Detect which cell encompasses the target text, then output its (X, Y) center coordinate. 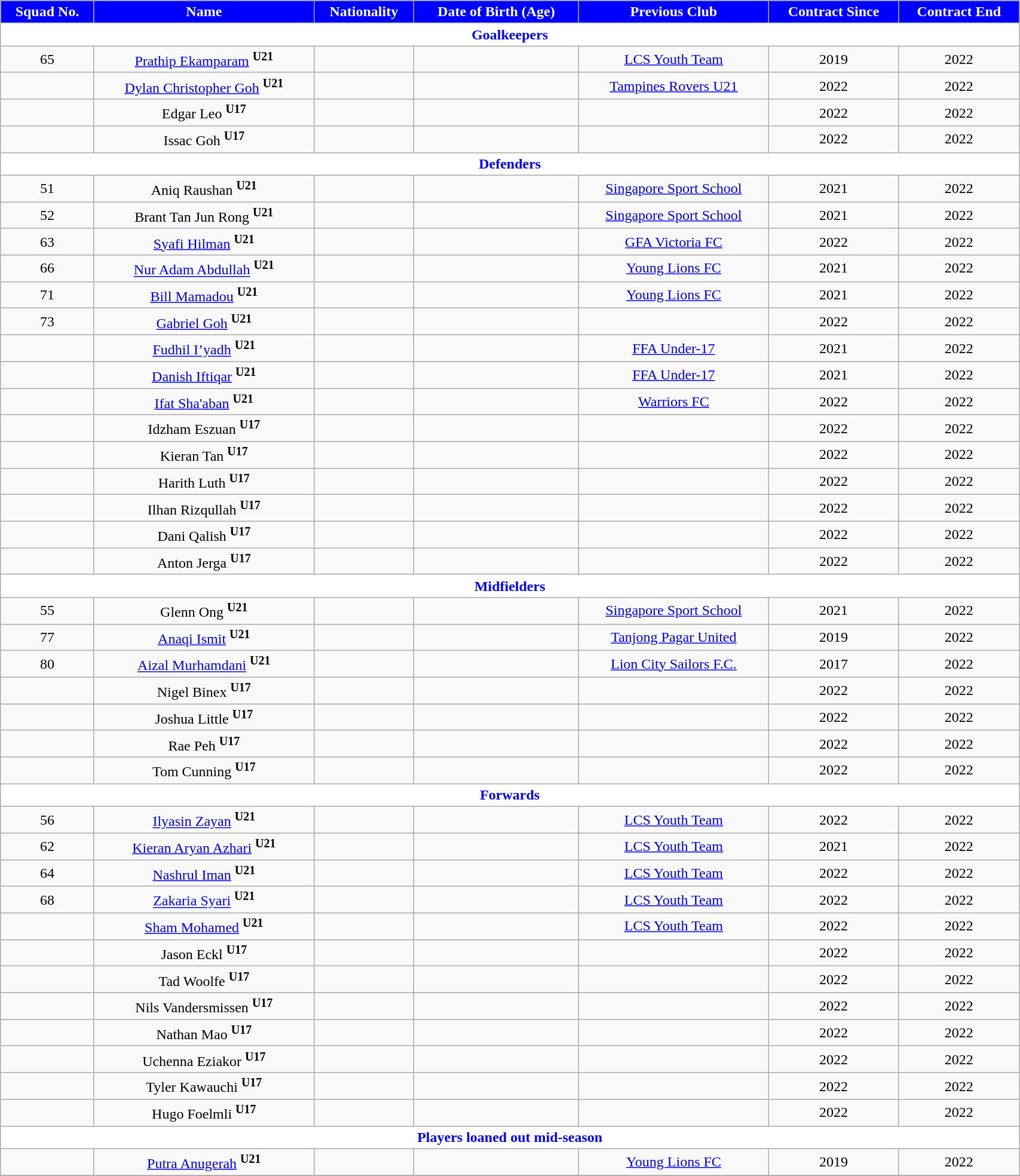
Ilhan Rizqullah U17 (204, 508)
Midfielders (510, 586)
Bill Mamadou U21 (204, 295)
Danish Iftiqar U21 (204, 375)
Tom Cunning U17 (204, 771)
Forwards (510, 795)
Putra Anugerah U21 (204, 1162)
Aizal Murhamdani U21 (204, 664)
Anaqi Ismit U21 (204, 637)
Ilyasin Zayan U21 (204, 820)
Tanjong Pagar United (673, 637)
71 (48, 295)
77 (48, 637)
Tad Woolfe U17 (204, 980)
64 (48, 874)
Nationality (363, 12)
Nathan Mao U17 (204, 1033)
Issac Goh U17 (204, 140)
Anton Jerga U17 (204, 562)
73 (48, 321)
Fudhil I’yadh U21 (204, 348)
Uchenna Eziakor U17 (204, 1059)
Tampines Rovers U21 (673, 86)
Sham Mohamed U21 (204, 926)
Prathip Ekamparam U21 (204, 60)
Goalkeepers (510, 35)
Nigel Binex U17 (204, 691)
Dylan Christopher Goh U21 (204, 86)
Nur Adam Abdullah U21 (204, 269)
65 (48, 60)
Lion City Sailors F.C. (673, 664)
Joshua Little U17 (204, 717)
68 (48, 900)
2017 (834, 664)
Syafi Hilman U21 (204, 241)
Date of Birth (Age) (496, 12)
Gabriel Goh U21 (204, 321)
Nashrul Iman U21 (204, 874)
Kieran Tan U17 (204, 455)
55 (48, 611)
63 (48, 241)
Previous Club (673, 12)
Edgar Leo U17 (204, 112)
80 (48, 664)
Warriors FC (673, 402)
Nils Vandersmissen U17 (204, 1006)
62 (48, 846)
GFA Victoria FC (673, 241)
Ifat Sha'aban U21 (204, 402)
Contract End (959, 12)
Glenn Ong U21 (204, 611)
Defenders (510, 164)
Players loaned out mid-season (510, 1137)
Aniq Raushan U21 (204, 189)
66 (48, 269)
Zakaria Syari U21 (204, 900)
Rae Peh U17 (204, 743)
52 (48, 215)
Harith Luth U17 (204, 482)
Hugo Foelmli U17 (204, 1113)
56 (48, 820)
Kieran Aryan Azhari U21 (204, 846)
Contract Since (834, 12)
Tyler Kawauchi U17 (204, 1086)
Brant Tan Jun Rong U21 (204, 215)
Jason Eckl U17 (204, 953)
Idzham Eszuan U17 (204, 428)
Squad No. (48, 12)
Name (204, 12)
Dani Qalish U17 (204, 534)
51 (48, 189)
